Determine the [x, y] coordinate at the center of the cell enclosing the given text.  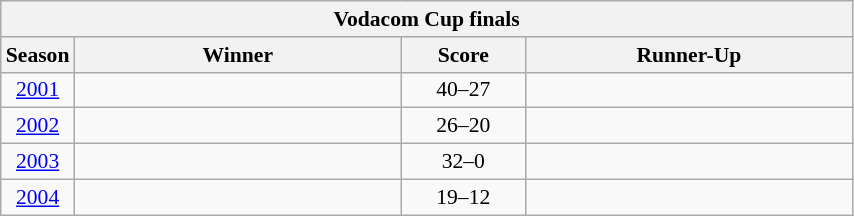
26–20 [463, 126]
40–27 [463, 90]
Vodacom Cup finals [427, 19]
Runner-Up [688, 55]
Winner [238, 55]
Season [38, 55]
2002 [38, 126]
32–0 [463, 162]
19–12 [463, 197]
2003 [38, 162]
2001 [38, 90]
Score [463, 55]
2004 [38, 197]
